Extract the (x, y) coordinate from the center of the cell holding the provided text.  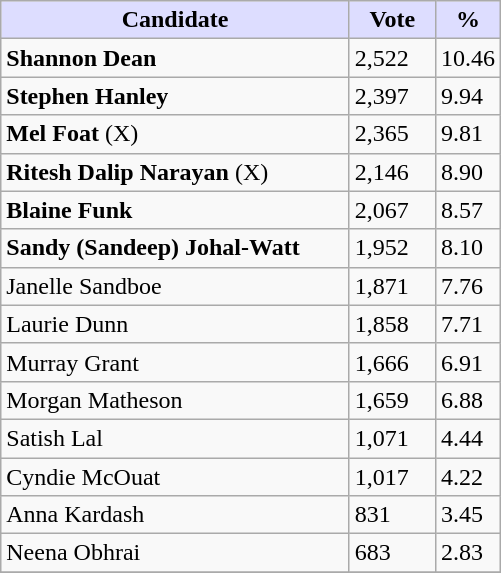
Candidate (176, 20)
2,365 (392, 134)
831 (392, 515)
Ritesh Dalip Narayan (X) (176, 172)
9.94 (468, 96)
1,017 (392, 477)
Sandy (Sandeep) Johal-Watt (176, 248)
3.45 (468, 515)
Morgan Matheson (176, 400)
Satish Lal (176, 438)
8.57 (468, 210)
9.81 (468, 134)
4.22 (468, 477)
Vote (392, 20)
2,067 (392, 210)
Shannon Dean (176, 58)
2,397 (392, 96)
Mel Foat (X) (176, 134)
4.44 (468, 438)
6.91 (468, 362)
Cyndie McOuat (176, 477)
10.46 (468, 58)
7.71 (468, 324)
1,858 (392, 324)
1,659 (392, 400)
7.76 (468, 286)
Stephen Hanley (176, 96)
2.83 (468, 553)
2,522 (392, 58)
8.10 (468, 248)
1,666 (392, 362)
1,071 (392, 438)
2,146 (392, 172)
Janelle Sandboe (176, 286)
% (468, 20)
6.88 (468, 400)
Anna Kardash (176, 515)
Laurie Dunn (176, 324)
683 (392, 553)
Murray Grant (176, 362)
Neena Obhrai (176, 553)
8.90 (468, 172)
1,871 (392, 286)
Blaine Funk (176, 210)
1,952 (392, 248)
